Search for the cell housing the specified text and yield its (X, Y) center coordinate. 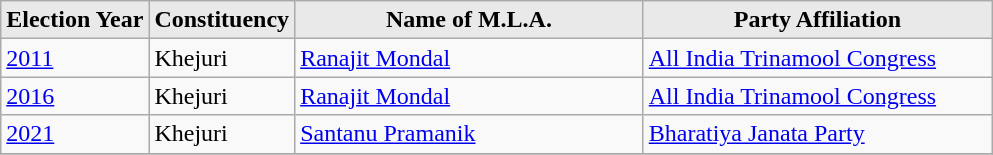
Santanu Pramanik (470, 134)
Bharatiya Janata Party (818, 134)
Constituency (222, 20)
Party Affiliation (818, 20)
Name of M.L.A. (470, 20)
2011 (75, 58)
2016 (75, 96)
2021 (75, 134)
Election Year (75, 20)
